Find where the given text appears and provide that cell's center as (x, y) coordinate. 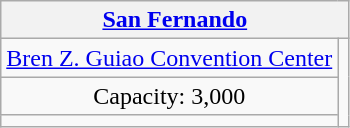
Bren Z. Guiao Convention Center (170, 58)
San Fernando (175, 20)
Capacity: 3,000 (170, 96)
